Return (x, y) of the center of cell containing provided text 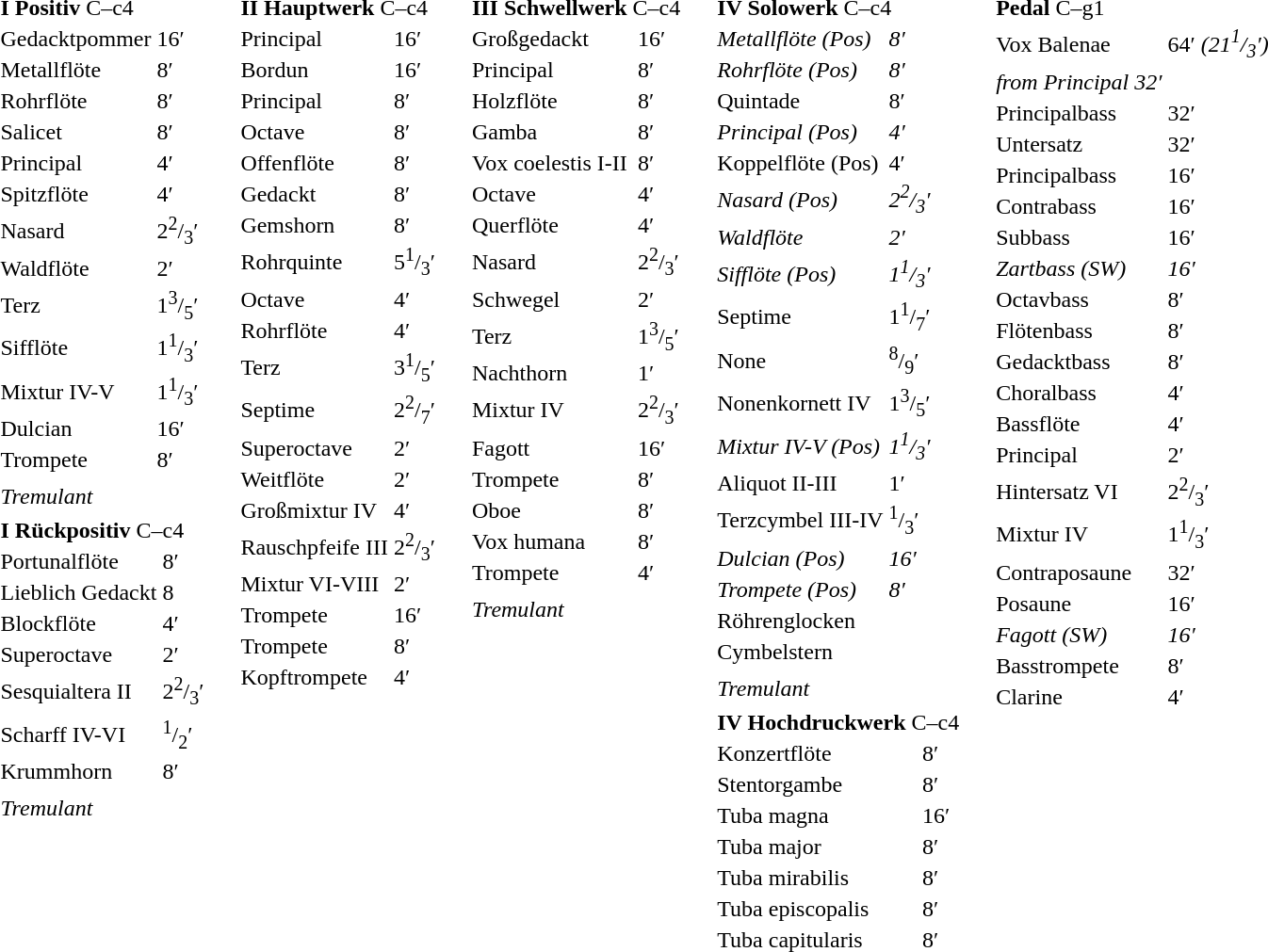
Untersatz (1080, 144)
Tuba major (818, 846)
Holzflöte (552, 101)
Zartbass (SW) (1080, 268)
Großgedackt (552, 39)
Bordun (315, 70)
1/2′ (183, 734)
Kopftrompete (315, 677)
Gemshorn (315, 225)
Superoctave (315, 447)
Clarine (1080, 696)
Contrabass (1080, 206)
Flötenbass (1080, 331)
Offenflöte (315, 163)
Hintersatz VI (1080, 492)
22/7′ (415, 411)
from Principal 32′ (1080, 82)
Nasard (Pos) (801, 200)
Großmixtur IV (315, 509)
8 (183, 592)
Sifflöte (Pos) (801, 275)
Nachthorn (552, 374)
Fagott (552, 447)
Octavbass (1080, 299)
Schwegel (552, 299)
Principal (Pos) (801, 132)
Röhrenglocken (801, 620)
31/5′ (415, 367)
Rohrflöte (315, 331)
Mixtur IV-V (Pos) (801, 446)
Cymbelstern (801, 651)
Trompete (Pos) (801, 589)
Vox coelestis I-II (552, 163)
Tuba magna (818, 815)
Metallflöte (Pos) (801, 39)
11/7′ (910, 318)
Waldflöte (801, 237)
Rauschpfeife III (315, 546)
Vox humana (552, 541)
Mixtur VI-VIII (315, 584)
51/3′ (415, 262)
Gamba (552, 132)
Aliquot II-III (801, 484)
Choralbass (1080, 393)
Posaune (1080, 603)
Vox Balenae (1080, 45)
Subbass (1080, 237)
Oboe (552, 509)
Nasard (552, 262)
None (801, 360)
Stentorgambe (818, 783)
Fagott (SW) (1080, 634)
Rohrquinte (315, 262)
Tuba episcopalis (818, 908)
Contraposaune (1080, 572)
8/9′ (910, 360)
IV Hochdruckwerk C–c4 (838, 721)
Terzcymbel III-IV (801, 522)
Konzertflöte (818, 752)
1/3′ (910, 522)
Gedacktbass (1080, 362)
Querflöte (552, 225)
Nonenkornett IV (801, 403)
Bassflöte (1080, 424)
Rohrflöte (Pos) (801, 70)
Tuba mirabilis (818, 877)
Weitflöte (315, 478)
Dulcian (Pos) (801, 557)
Basstrompete (1080, 665)
Koppelflöte (Pos) (801, 163)
Gedackt (315, 194)
Quintade (801, 101)
